Scan for the cell matching the given text and deliver its [x, y] coordinate at center. 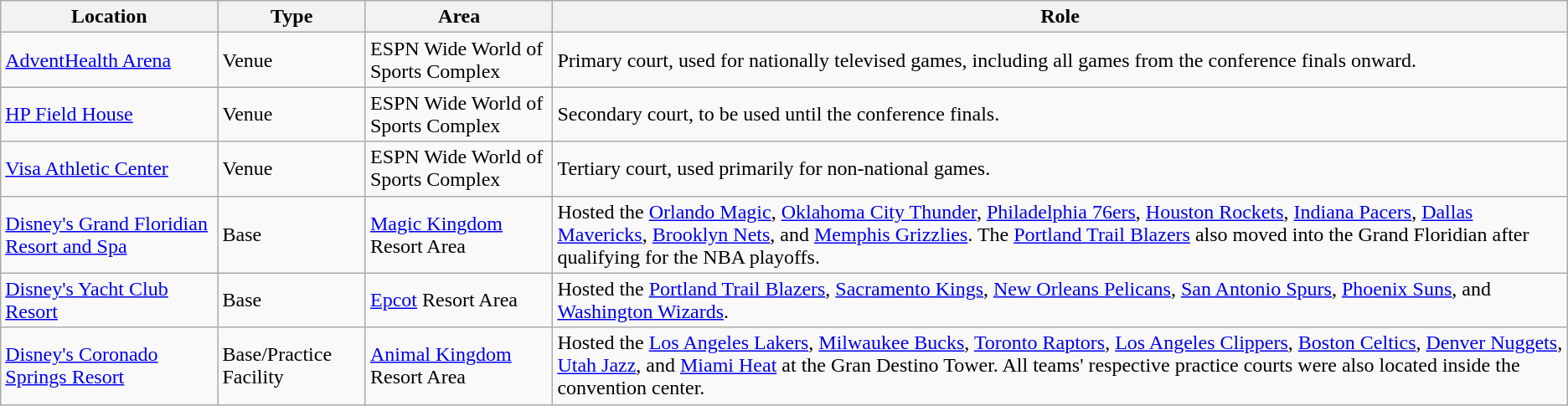
Magic Kingdom Resort Area [459, 234]
HP Field House [109, 114]
Disney's Coronado Springs Resort [109, 366]
AdventHealth Arena [109, 60]
Primary court, used for nationally televised games, including all games from the conference finals onward. [1060, 60]
Epcot Resort Area [459, 300]
Type [291, 17]
Hosted the Portland Trail Blazers, Sacramento Kings, New Orleans Pelicans, San Antonio Spurs, Phoenix Suns, and Washington Wizards. [1060, 300]
Disney's Yacht Club Resort [109, 300]
Base/Practice Facility [291, 366]
Role [1060, 17]
Visa Athletic Center [109, 169]
Disney's Grand Floridian Resort and Spa [109, 234]
Secondary court, to be used until the conference finals. [1060, 114]
Area [459, 17]
Animal Kingdom Resort Area [459, 366]
Location [109, 17]
Tertiary court, used primarily for non-national games. [1060, 169]
